For the text-containing cell, return its midpoint in [X, Y] coordinate format. 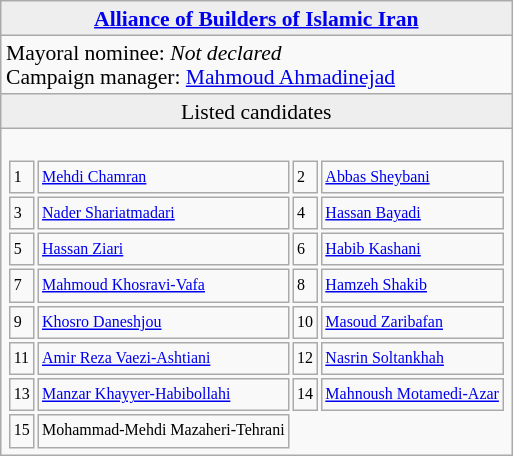
Alliance of Builders of Islamic Iran [256, 18]
7 [22, 286]
11 [22, 358]
3 [22, 212]
Masoud Zaribafan [412, 322]
14 [304, 394]
Khosro Daneshjou [163, 322]
Mohammad-Mehdi Mazaheri-Tehrani [163, 430]
Amir Reza Vaezi-Ashtiani [163, 358]
15 [22, 430]
Hamzeh Shakib [412, 286]
13 [22, 394]
Habib Kashani [412, 250]
Manzar Khayyer-Habibollahi [163, 394]
Mahnoush Motamedi-Azar [412, 394]
Listed candidates [256, 111]
Abbas Sheybani [412, 176]
5 [22, 250]
9 [22, 322]
Nasrin Soltankhah [412, 358]
Mayoral nominee: Not declaredCampaign manager: Mahmoud Ahmadinejad [256, 64]
Hassan Bayadi [412, 212]
Nader Shariatmadari [163, 212]
12 [304, 358]
10 [304, 322]
Hassan Ziari [163, 250]
Mehdi Chamran [163, 176]
1 [22, 176]
4 [304, 212]
6 [304, 250]
8 [304, 286]
2 [304, 176]
Mahmoud Khosravi-Vafa [163, 286]
